For the text-containing cell, return its midpoint in (x, y) coordinate format. 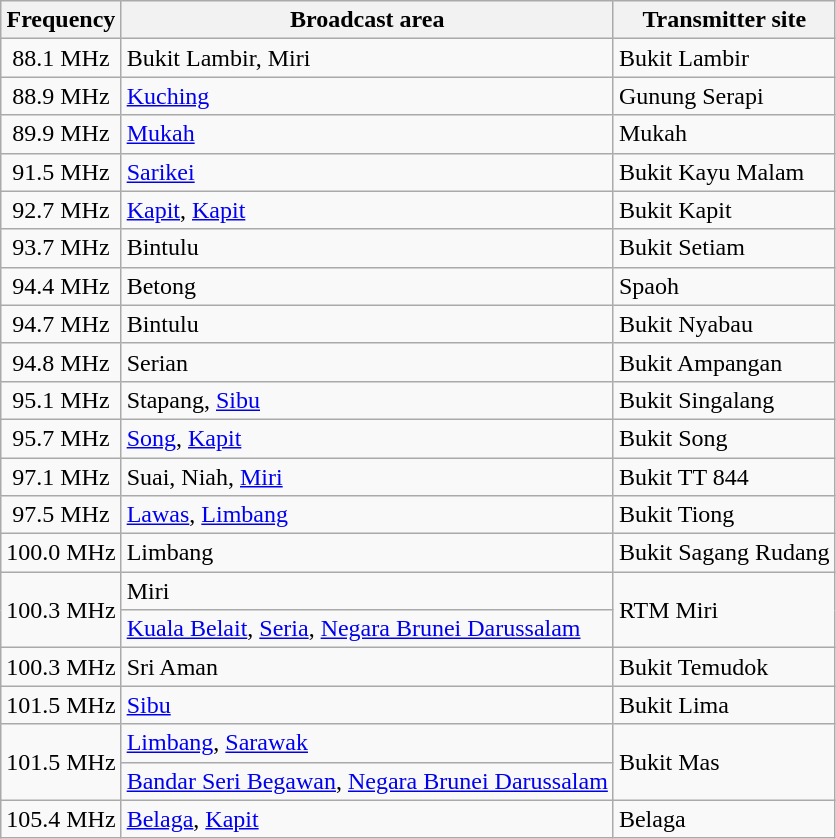
92.7 MHz (61, 210)
94.4 MHz (61, 286)
Kapit, Kapit (367, 210)
Suai, Niah, Miri (367, 477)
Kuching (367, 96)
Bukit Lima (724, 705)
88.9 MHz (61, 96)
Serian (367, 362)
Limbang (367, 553)
Broadcast area (367, 20)
Bukit Sagang Rudang (724, 553)
Transmitter site (724, 20)
Song, Kapit (367, 438)
Bukit Lambir (724, 58)
95.1 MHz (61, 400)
89.9 MHz (61, 134)
Betong (367, 286)
95.7 MHz (61, 438)
Bukit Ampangan (724, 362)
Bukit Singalang (724, 400)
Sri Aman (367, 667)
Stapang, Sibu (367, 400)
Sibu (367, 705)
105.4 MHz (61, 819)
Belaga (724, 819)
94.8 MHz (61, 362)
Belaga, Kapit (367, 819)
Frequency (61, 20)
Kuala Belait, Seria, Negara Brunei Darussalam (367, 629)
Bukit Song (724, 438)
88.1 MHz (61, 58)
Bukit Mas (724, 762)
Bukit TT 844 (724, 477)
91.5 MHz (61, 172)
Spaoh (724, 286)
Bukit Temudok (724, 667)
Bandar Seri Begawan, Negara Brunei Darussalam (367, 781)
Limbang, Sarawak (367, 743)
RTM Miri (724, 610)
Miri (367, 591)
Bukit Nyabau (724, 324)
Sarikei (367, 172)
Bukit Lambir, Miri (367, 58)
Bukit Setiam (724, 248)
Bukit Tiong (724, 515)
Bukit Kayu Malam (724, 172)
Gunung Serapi (724, 96)
97.1 MHz (61, 477)
100.0 MHz (61, 553)
94.7 MHz (61, 324)
93.7 MHz (61, 248)
97.5 MHz (61, 515)
Bukit Kapit (724, 210)
Lawas, Limbang (367, 515)
